Pinpoint the cell where the given text exists, returning its (X, Y) midpoint coordinate. 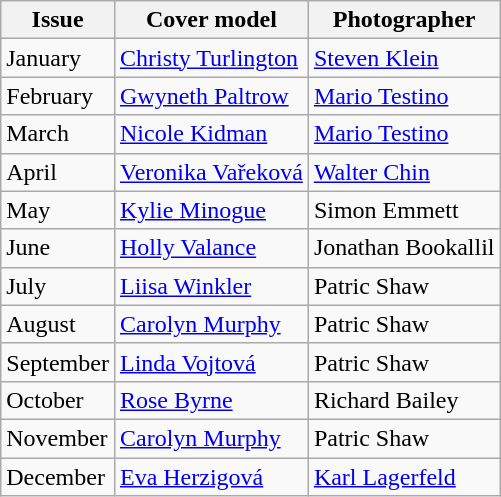
August (58, 324)
June (58, 248)
April (58, 172)
March (58, 134)
Holly Valance (211, 248)
November (58, 438)
October (58, 400)
January (58, 58)
Veronika Vařeková (211, 172)
Linda Vojtová (211, 362)
December (58, 477)
February (58, 96)
Liisa Winkler (211, 286)
Kylie Minogue (211, 210)
Steven Klein (404, 58)
Karl Lagerfeld (404, 477)
Cover model (211, 20)
Walter Chin (404, 172)
Eva Herzigová (211, 477)
Jonathan Bookallil (404, 248)
Christy Turlington (211, 58)
Photographer (404, 20)
Rose Byrne (211, 400)
May (58, 210)
Richard Bailey (404, 400)
Issue (58, 20)
Gwyneth Paltrow (211, 96)
September (58, 362)
July (58, 286)
Nicole Kidman (211, 134)
Simon Emmett (404, 210)
